Pinpoint the cell where the given text exists, returning its (x, y) midpoint coordinate. 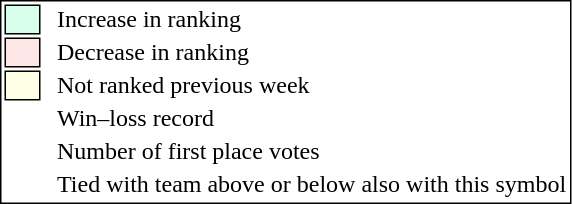
Decrease in ranking (312, 53)
Number of first place votes (312, 151)
Not ranked previous week (312, 85)
Tied with team above or below also with this symbol (312, 185)
Win–loss record (312, 119)
Increase in ranking (312, 19)
